Detect which cell encompasses the target text, then output its (x, y) center coordinate. 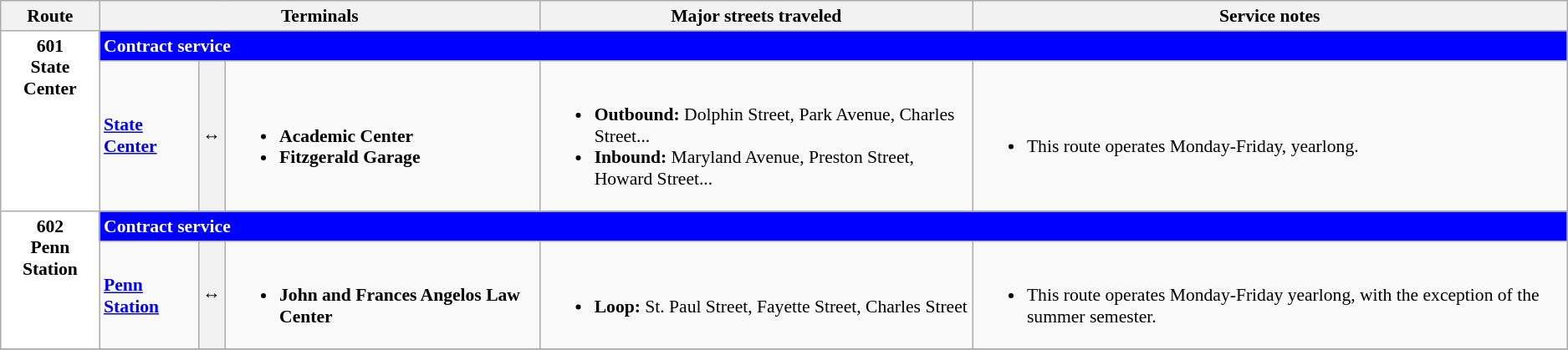
Terminals (319, 16)
601 State Center (50, 121)
Major streets traveled (756, 16)
Outbound: Dolphin Street, Park Avenue, Charles Street...Inbound: Maryland Avenue, Preston Street, Howard Street... (756, 135)
Route (50, 16)
John and Frances Angelos Law Center (383, 296)
Penn Station (149, 296)
State Center (149, 135)
602 Penn Station (50, 281)
Academic CenterFitzgerald Garage (383, 135)
This route operates Monday-Friday, yearlong. (1269, 135)
Service notes (1269, 16)
Loop: St. Paul Street, Fayette Street, Charles Street (756, 296)
This route operates Monday-Friday yearlong, with the exception of the summer semester. (1269, 296)
